Search for the cell housing the specified text and yield its (x, y) center coordinate. 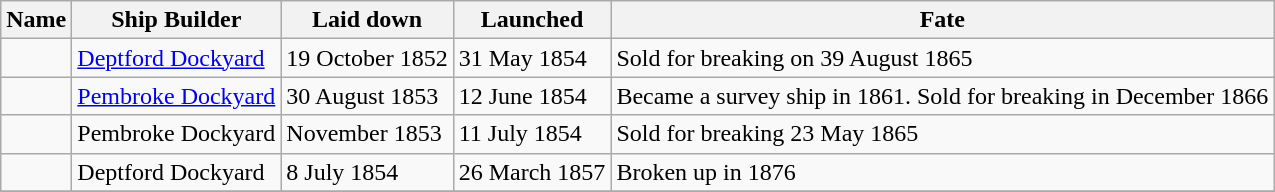
31 May 1854 (532, 58)
Became a survey ship in 1861. Sold for breaking in December 1866 (942, 96)
Laid down (367, 20)
30 August 1853 (367, 96)
8 July 1854 (367, 172)
11 July 1854 (532, 134)
12 June 1854 (532, 96)
November 1853 (367, 134)
19 October 1852 (367, 58)
Ship Builder (176, 20)
Broken up in 1876 (942, 172)
Sold for breaking 23 May 1865 (942, 134)
Name (36, 20)
Fate (942, 20)
26 March 1857 (532, 172)
Sold for breaking on 39 August 1865 (942, 58)
Launched (532, 20)
